Return the (X, Y) coordinate for the center point of the cell that contains the specified text.  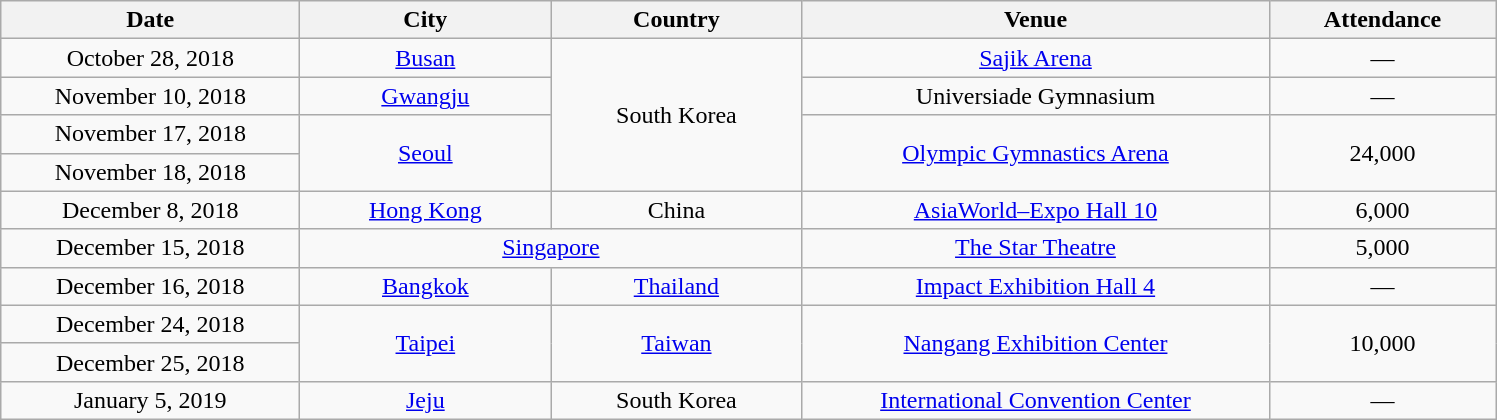
Date (150, 20)
Venue (1036, 20)
December 15, 2018 (150, 248)
December 24, 2018 (150, 324)
Jeju (426, 400)
Hong Kong (426, 210)
AsiaWorld–Expo Hall 10 (1036, 210)
5,000 (1382, 248)
Seoul (426, 153)
November 18, 2018 (150, 172)
China (676, 210)
November 10, 2018 (150, 96)
October 28, 2018 (150, 58)
Universiade Gymnasium (1036, 96)
Bangkok (426, 286)
Attendance (1382, 20)
December 8, 2018 (150, 210)
January 5, 2019 (150, 400)
Nangang Exhibition Center (1036, 343)
Sajik Arena (1036, 58)
December 25, 2018 (150, 362)
Impact Exhibition Hall 4 (1036, 286)
City (426, 20)
Singapore (551, 248)
Country (676, 20)
Olympic Gymnastics Arena (1036, 153)
The Star Theatre (1036, 248)
International Convention Center (1036, 400)
Thailand (676, 286)
December 16, 2018 (150, 286)
6,000 (1382, 210)
Taiwan (676, 343)
24,000 (1382, 153)
10,000 (1382, 343)
Busan (426, 58)
November 17, 2018 (150, 134)
Gwangju (426, 96)
Taipei (426, 343)
